Search for the cell housing the specified text and yield its [x, y] center coordinate. 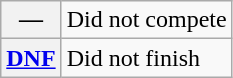
— [31, 20]
Did not compete [146, 20]
DNF [31, 58]
Did not finish [146, 58]
